Pinpoint the cell where the given text exists, returning its [X, Y] midpoint coordinate. 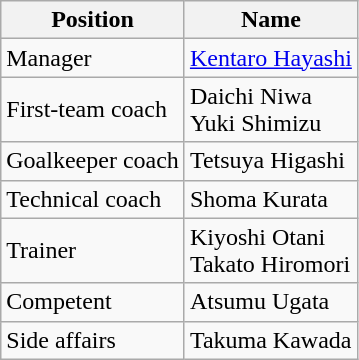
Atsumu Ugata [270, 302]
Technical coach [93, 199]
First-team coach [93, 110]
Tetsuya Higashi [270, 161]
Trainer [93, 250]
Name [270, 20]
Daichi Niwa Yuki Shimizu [270, 110]
Manager [93, 58]
Shoma Kurata [270, 199]
Goalkeeper coach [93, 161]
Side affairs [93, 340]
Kentaro Hayashi [270, 58]
Kiyoshi Otani Takato Hiromori [270, 250]
Takuma Kawada [270, 340]
Position [93, 20]
Competent [93, 302]
